From the cell containing the given text, extract its center point as (X, Y) coordinate. 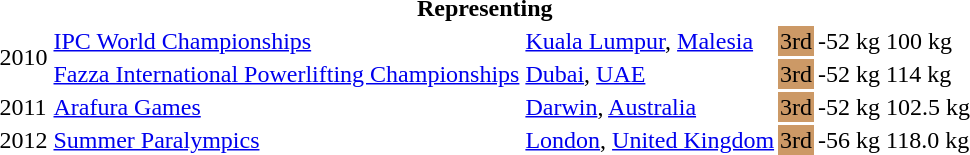
Kuala Lumpur, Malesia (650, 41)
IPC World Championships (286, 41)
Arafura Games (286, 107)
London, United Kingdom (650, 140)
Summer Paralympics (286, 140)
Fazza International Powerlifting Championships (286, 74)
Dubai, UAE (650, 74)
Darwin, Australia (650, 107)
-56 kg (850, 140)
